From the cell containing the given text, extract its center point as [X, Y] coordinate. 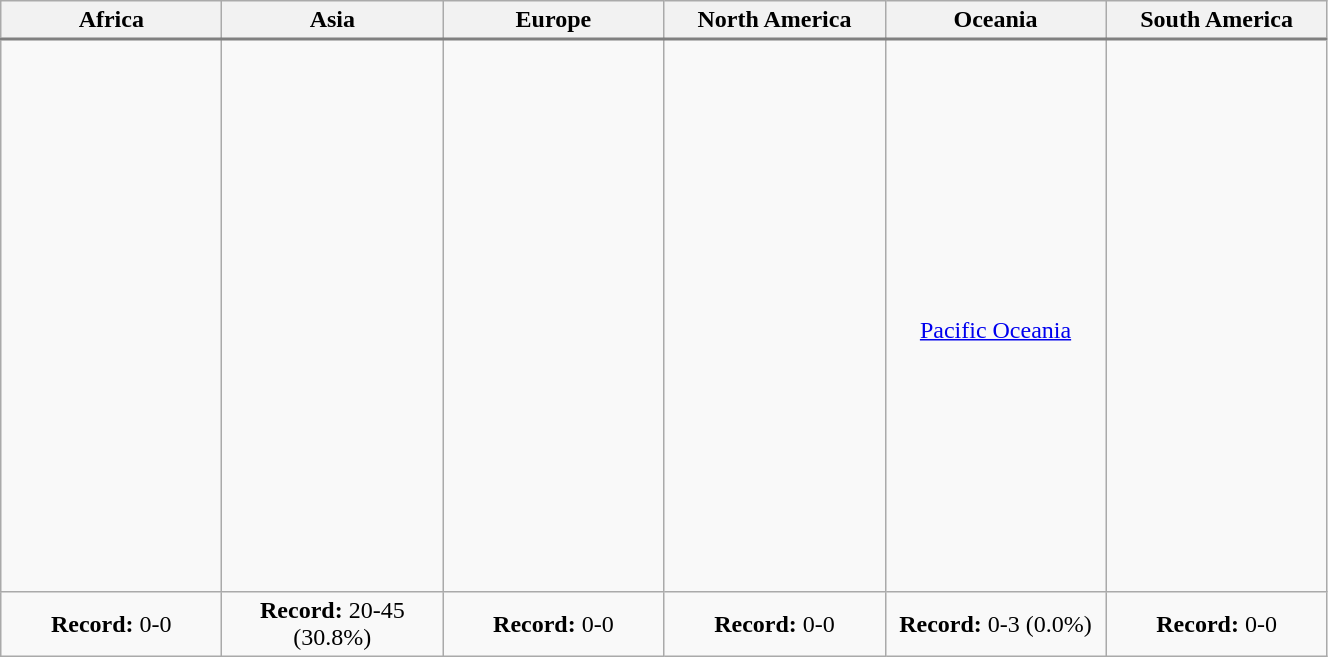
Record: 0-3 (0.0%) [996, 624]
Record: 20-45 (30.8%) [332, 624]
Oceania [996, 20]
Pacific Oceania [996, 316]
Africa [112, 20]
North America [774, 20]
South America [1216, 20]
Asia [332, 20]
Europe [554, 20]
